Output the [x, y] coordinate of the center of the cell containing the given text.  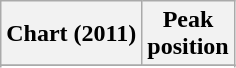
Chart (2011) [72, 34]
Peakposition [188, 34]
